Detect which cell encompasses the target text, then output its (X, Y) center coordinate. 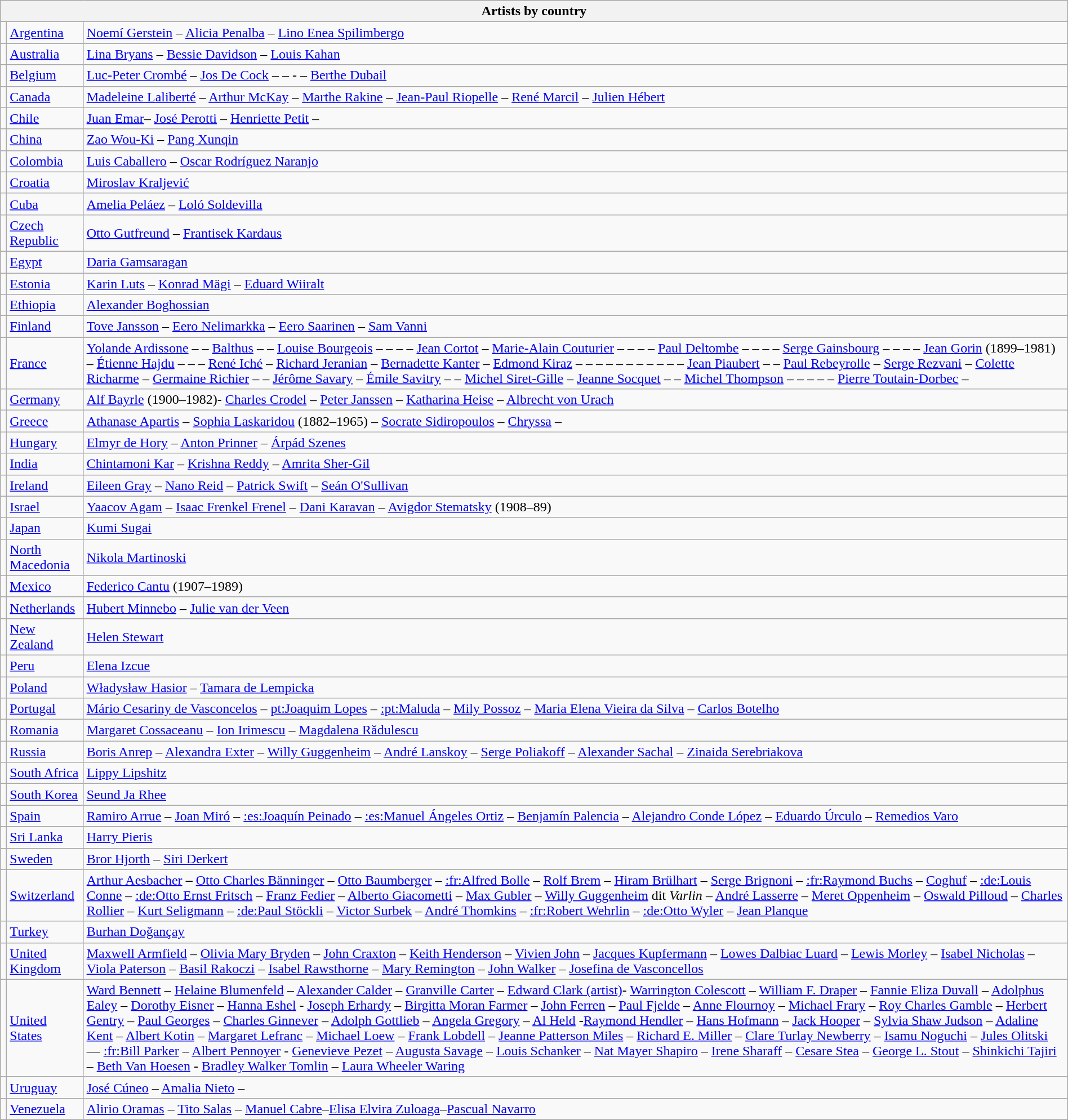
Yaacov Agam – Isaac Frenkel Frenel – Dani Karavan – Avigdor Stematsky (1908–89) (576, 507)
North Macedonia (45, 557)
Miroslav Kraljević (576, 182)
Boris Anrep – Alexandra Exter – Willy Guggenheim – André Lanskoy – Serge Poliakoff – Alexander Sachal – Zinaida Serebriakova (576, 752)
Israel (45, 507)
Croatia (45, 182)
Romania (45, 730)
Madeleine Laliberté – Arthur McKay – Marthe Rakine – Jean-Paul Riopelle – René Marcil – Julien Hébert (576, 97)
Elmyr de Hory – Anton Prinner – Árpád Szenes (576, 443)
Alf Bayrle (1900–1982)- Charles Crodel – Peter Janssen – Katharina Heise – Albrecht von Urach (576, 400)
Russia (45, 752)
Lina Bryans – Bessie Davidson – Louis Kahan (576, 54)
Zao Wou-Ki – Pang Xunqin (576, 140)
Finland (45, 327)
Karin Luts – Konrad Mägi – Eduard Wiiralt (576, 283)
Władysław Hasior – Tamara de Lempicka (576, 688)
Hungary (45, 443)
Margaret Cossaceanu – Ion Irimescu – Magdalena Rădulescu (576, 730)
Sri Lanka (45, 837)
Amelia Peláez – Loló Soldevilla (576, 204)
Alexander Boghossian (576, 305)
Egypt (45, 262)
Hubert Minnebo – Julie van der Veen (576, 608)
Uruguay (45, 1087)
United Kingdom (45, 961)
Belgium (45, 75)
Athanase Apartis – Sophia Laskaridou (1882–1965) – Socrate Sidiropoulos – Chryssa – (576, 421)
Otto Gutfreund – Frantisek Kardaus (576, 233)
Kumi Sugai (576, 528)
Argentina (45, 33)
Chintamoni Kar – Krishna Reddy – Amrita Sher-Gil (576, 464)
Greece (45, 421)
José Cúneo – Amalia Nieto – (576, 1087)
Canada (45, 97)
France (45, 363)
Lippy Lipshitz (576, 773)
Netherlands (45, 608)
Elena Izcue (576, 666)
Japan (45, 528)
Estonia (45, 283)
Eileen Gray – Nano Reid – Patrick Swift – Seán O'Sullivan (576, 485)
Seund Ja Rhee (576, 795)
Artists by country (534, 11)
Chile (45, 118)
Mário Cesariny de Vasconcelos – pt:Joaquim Lopes – :pt:Maluda – Mily Possoz – Maria Elena Vieira da Silva – Carlos Botelho (576, 709)
Noemí Gerstein – Alicia Penalba – Lino Enea Spilimbergo (576, 33)
United States (45, 1028)
Harry Pieris (576, 837)
Cuba (45, 204)
Juan Emar– José Perotti – Henriette Petit – (576, 118)
Burhan Doğançay (576, 932)
Luc-Peter Crombé – Jos De Cock – – - – Berthe Dubail (576, 75)
Czech Republic (45, 233)
Venezuela (45, 1109)
Portugal (45, 709)
Sweden (45, 859)
Luis Caballero – Oscar Rodríguez Naranjo (576, 161)
Mexico (45, 586)
China (45, 140)
Daria Gamsaragan (576, 262)
Tove Jansson – Eero Nelimarkka – Eero Saarinen – Sam Vanni (576, 327)
Ethiopia (45, 305)
Turkey (45, 932)
South Korea (45, 795)
Colombia (45, 161)
Nikola Martinoski (576, 557)
Australia (45, 54)
South Africa (45, 773)
Peru (45, 666)
Alirio Oramas – Tito Salas – Manuel Cabre–Elisa Elvira Zuloaga–Pascual Navarro (576, 1109)
New Zealand (45, 636)
Bror Hjorth – Siri Derkert (576, 859)
Germany (45, 400)
Switzerland (45, 895)
Federico Cantu (1907–1989) (576, 586)
Poland (45, 688)
Ireland (45, 485)
Helen Stewart (576, 636)
Spain (45, 816)
India (45, 464)
